Capture the cell that displays the provided text and extract its (X, Y) central coordinate. 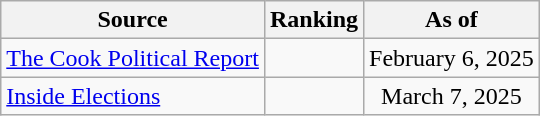
February 6, 2025 (452, 58)
Source (133, 20)
March 7, 2025 (452, 96)
Ranking (314, 20)
The Cook Political Report (133, 58)
Inside Elections (133, 96)
As of (452, 20)
